For the text-containing cell, return its midpoint in [x, y] coordinate format. 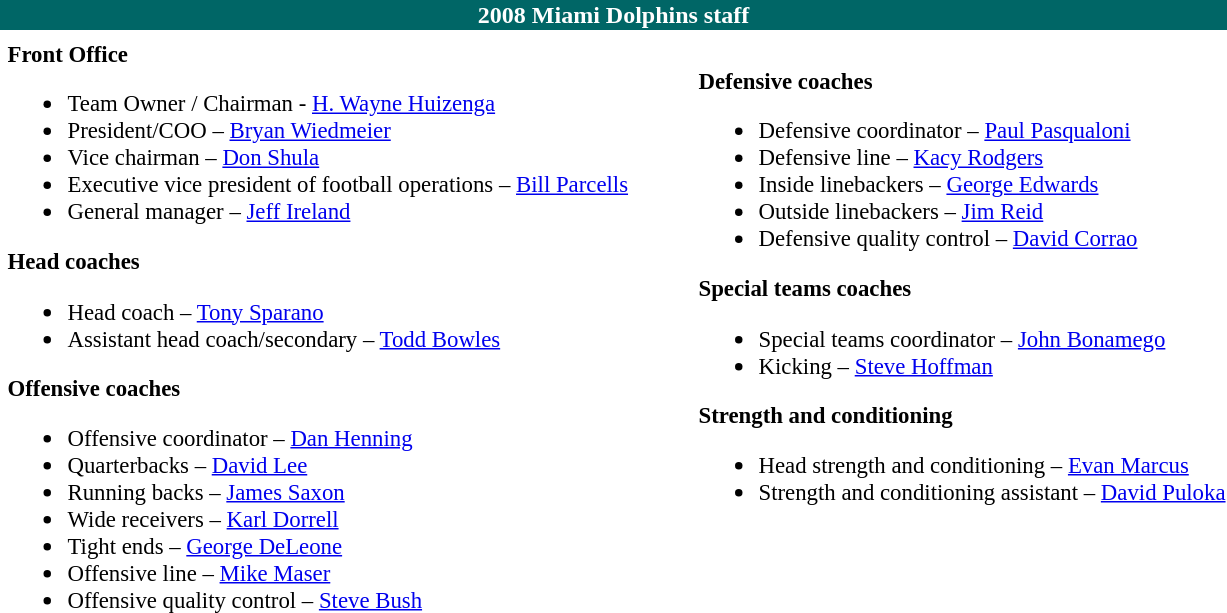
2008 Miami Dolphins staff [614, 15]
